Determine the (X, Y) coordinate at the center of the cell enclosing the given text.  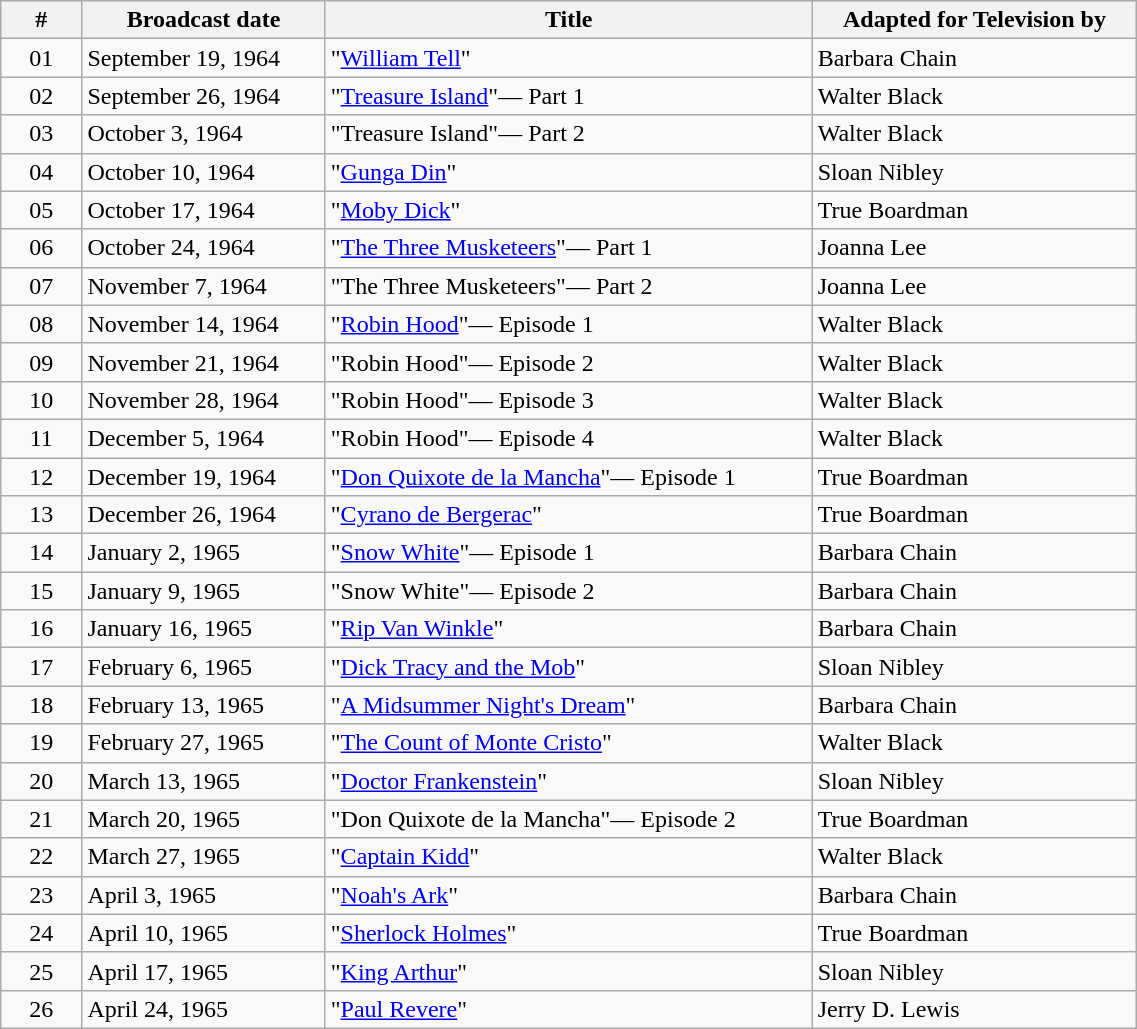
"Dick Tracy and the Mob" (568, 667)
02 (42, 96)
14 (42, 553)
February 27, 1965 (204, 743)
09 (42, 362)
"Moby Dick" (568, 210)
April 24, 1965 (204, 1009)
"Treasure Island"— Part 1 (568, 96)
December 26, 1964 (204, 515)
November 14, 1964 (204, 324)
January 16, 1965 (204, 629)
21 (42, 819)
07 (42, 286)
"King Arthur" (568, 971)
"Robin Hood"— Episode 1 (568, 324)
"Robin Hood"— Episode 4 (568, 438)
11 (42, 438)
December 19, 1964 (204, 477)
16 (42, 629)
19 (42, 743)
"Doctor Frankenstein" (568, 781)
"Don Quixote de la Mancha"— Episode 1 (568, 477)
13 (42, 515)
"Don Quixote de la Mancha"— Episode 2 (568, 819)
23 (42, 895)
"William Tell" (568, 58)
26 (42, 1009)
September 19, 1964 (204, 58)
"The Three Musketeers"— Part 2 (568, 286)
Jerry D. Lewis (974, 1009)
"The Count of Monte Cristo" (568, 743)
December 5, 1964 (204, 438)
"Snow White"— Episode 1 (568, 553)
January 2, 1965 (204, 553)
September 26, 1964 (204, 96)
October 17, 1964 (204, 210)
25 (42, 971)
Adapted for Television by (974, 20)
08 (42, 324)
April 3, 1965 (204, 895)
October 10, 1964 (204, 172)
February 6, 1965 (204, 667)
"Captain Kidd" (568, 857)
18 (42, 705)
November 21, 1964 (204, 362)
"Gunga Din" (568, 172)
"Robin Hood"— Episode 2 (568, 362)
"Snow White"— Episode 2 (568, 591)
"Paul Revere" (568, 1009)
April 10, 1965 (204, 933)
12 (42, 477)
"Cyrano de Bergerac" (568, 515)
January 9, 1965 (204, 591)
March 27, 1965 (204, 857)
"Treasure Island"— Part 2 (568, 134)
22 (42, 857)
01 (42, 58)
04 (42, 172)
October 3, 1964 (204, 134)
Title (568, 20)
"Rip Van Winkle" (568, 629)
October 24, 1964 (204, 248)
17 (42, 667)
"Noah's Ark" (568, 895)
10 (42, 400)
05 (42, 210)
February 13, 1965 (204, 705)
"Sherlock Holmes" (568, 933)
"Robin Hood"— Episode 3 (568, 400)
# (42, 20)
Broadcast date (204, 20)
06 (42, 248)
November 28, 1964 (204, 400)
15 (42, 591)
03 (42, 134)
20 (42, 781)
24 (42, 933)
"A Midsummer Night's Dream" (568, 705)
April 17, 1965 (204, 971)
March 20, 1965 (204, 819)
March 13, 1965 (204, 781)
"The Three Musketeers"— Part 1 (568, 248)
November 7, 1964 (204, 286)
